Return [x, y] of the center of cell containing provided text 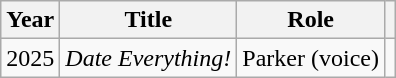
Year [30, 20]
Title [148, 20]
Date Everything! [148, 58]
Role [311, 20]
2025 [30, 58]
Parker (voice) [311, 58]
